Return the (x, y) coordinate for the center point of the cell that contains the specified text.  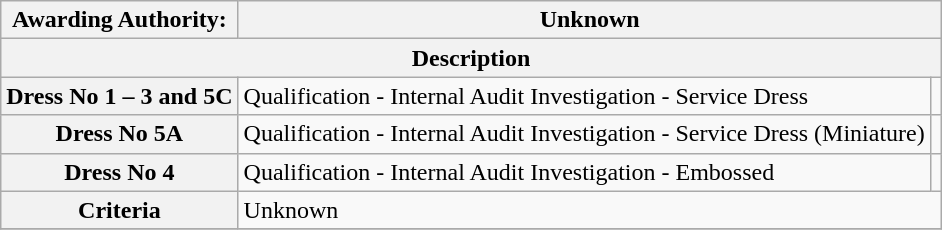
Description (472, 58)
Qualification - Internal Audit Investigation - Embossed (584, 172)
Qualification - Internal Audit Investigation - Service Dress (584, 96)
Dress No 4 (120, 172)
Awarding Authority: (120, 20)
Dress No 1 – 3 and 5C (120, 96)
Qualification - Internal Audit Investigation - Service Dress (Miniature) (584, 134)
Criteria (120, 210)
Dress No 5A (120, 134)
